Search for the cell housing the specified text and yield its [X, Y] center coordinate. 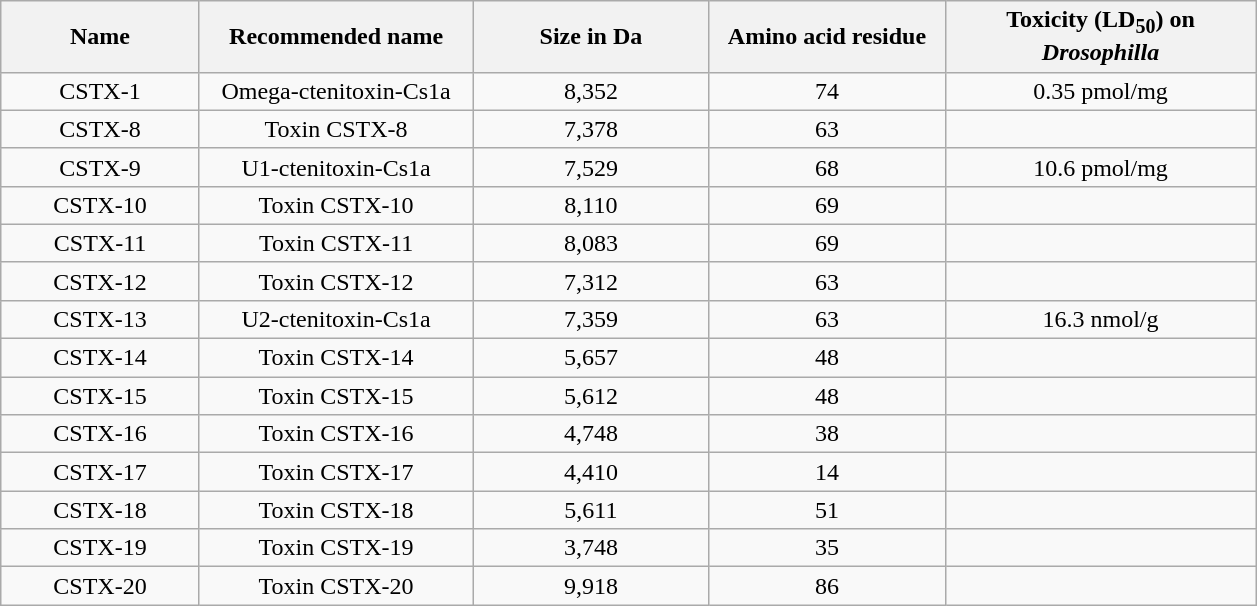
CSTX-16 [100, 434]
CSTX-9 [100, 167]
7,529 [591, 167]
74 [827, 91]
Toxin CSTX-19 [336, 548]
3,748 [591, 548]
Toxin CSTX-12 [336, 281]
Toxin CSTX-17 [336, 472]
Omega-ctenitoxin-Cs1a [336, 91]
CSTX-10 [100, 205]
CSTX-12 [100, 281]
4,410 [591, 472]
0.35 pmol/mg [1100, 91]
Toxin CSTX-8 [336, 129]
CSTX-11 [100, 243]
Recommended name [336, 36]
7,378 [591, 129]
7,359 [591, 319]
Toxicity (LD50) on Drosophilla [1100, 36]
Size in Da [591, 36]
38 [827, 434]
Toxin CSTX-18 [336, 510]
Toxin CSTX-11 [336, 243]
14 [827, 472]
CSTX-13 [100, 319]
68 [827, 167]
5,657 [591, 358]
U2-ctenitoxin-Cs1a [336, 319]
9,918 [591, 586]
CSTX-19 [100, 548]
51 [827, 510]
CSTX-17 [100, 472]
86 [827, 586]
CSTX-18 [100, 510]
16.3 nmol/g [1100, 319]
CSTX-14 [100, 358]
10.6 pmol/mg [1100, 167]
Name [100, 36]
CSTX-8 [100, 129]
7,312 [591, 281]
Toxin CSTX-10 [336, 205]
CSTX-1 [100, 91]
8,110 [591, 205]
5,612 [591, 396]
5,611 [591, 510]
CSTX-15 [100, 396]
35 [827, 548]
Toxin CSTX-20 [336, 586]
8,083 [591, 243]
Amino acid residue [827, 36]
Toxin CSTX-16 [336, 434]
CSTX-20 [100, 586]
4,748 [591, 434]
Toxin CSTX-14 [336, 358]
U1-ctenitoxin-Cs1a [336, 167]
8,352 [591, 91]
Toxin CSTX-15 [336, 396]
